Extract the [X, Y] coordinate from the center of the cell holding the provided text.  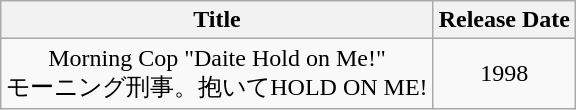
Title [217, 20]
Morning Cop "Daite Hold on Me!"モーニング刑事。抱いてHOLD ON ME! [217, 74]
1998 [504, 74]
Release Date [504, 20]
